Capture the cell that displays the provided text and extract its (x, y) central coordinate. 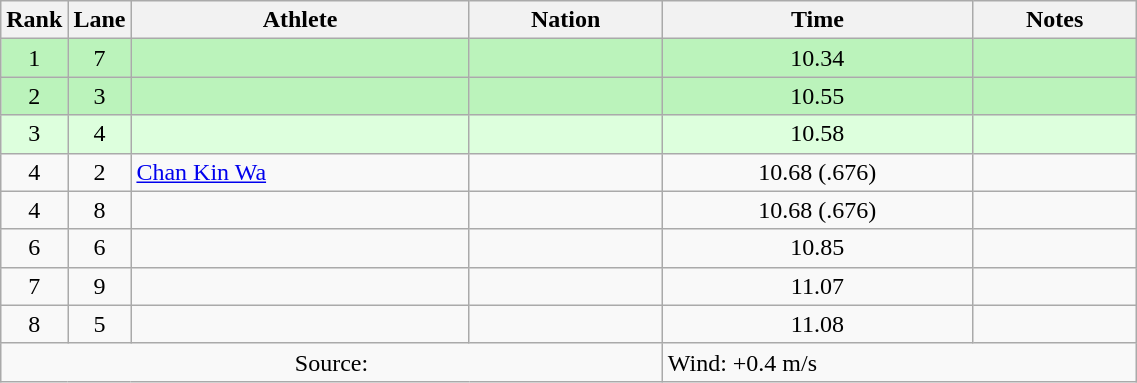
Athlete (300, 20)
Nation (566, 20)
10.85 (817, 248)
Rank (34, 20)
Lane (100, 20)
10.34 (817, 58)
Wind: +0.4 m/s (900, 362)
10.55 (817, 96)
Time (817, 20)
11.08 (817, 324)
Source: (332, 362)
1 (34, 58)
5 (100, 324)
9 (100, 286)
11.07 (817, 286)
10.58 (817, 134)
Notes (1054, 20)
Chan Kin Wa (300, 172)
